From the cell containing the given text, extract its center point as [x, y] coordinate. 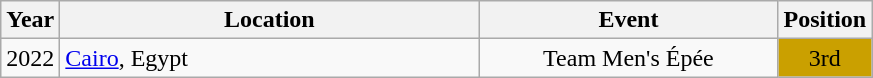
2022 [30, 58]
3rd [825, 58]
Cairo, Egypt [270, 58]
Location [270, 20]
Position [825, 20]
Team Men's Épée [628, 58]
Event [628, 20]
Year [30, 20]
